Provide the (X, Y) coordinate of the cell's center where the given text is located.  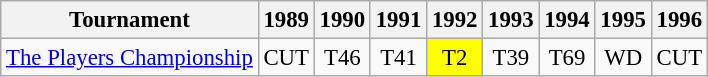
1993 (511, 20)
The Players Championship (130, 58)
1995 (623, 20)
1989 (286, 20)
1996 (679, 20)
1994 (567, 20)
1991 (398, 20)
T39 (511, 58)
Tournament (130, 20)
T69 (567, 58)
1992 (455, 20)
1990 (342, 20)
T46 (342, 58)
T2 (455, 58)
WD (623, 58)
T41 (398, 58)
